Extract the (X, Y) coordinate from the center of the cell holding the provided text.  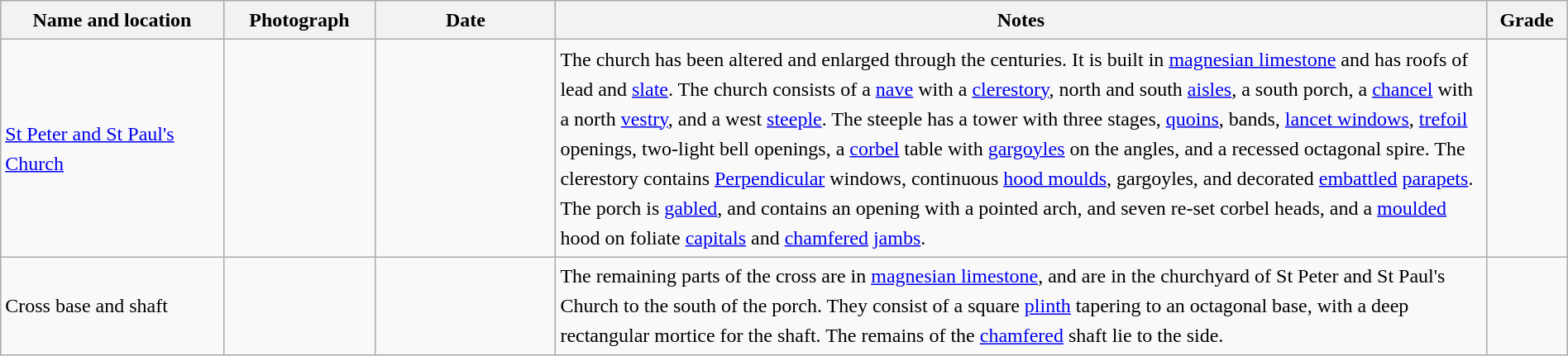
St Peter and St Paul's Church (112, 149)
Notes (1021, 20)
Photograph (299, 20)
Date (466, 20)
Cross base and shaft (112, 306)
Name and location (112, 20)
Grade (1527, 20)
